Extract the (x, y) coordinate from the center of the cell holding the provided text.  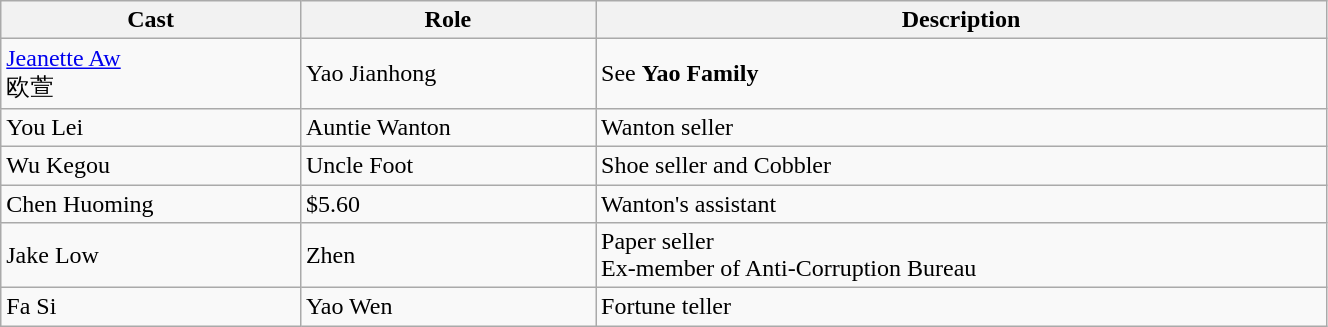
Shoe seller and Cobbler (962, 165)
Wanton's assistant (962, 203)
Fortune teller (962, 307)
$5.60 (448, 203)
Jake Low (151, 256)
Yao Jianhong (448, 74)
Chen Huoming (151, 203)
Role (448, 20)
Zhen (448, 256)
Fa Si (151, 307)
Wu Kegou (151, 165)
Description (962, 20)
Auntie Wanton (448, 127)
Jeanette Aw 欧萱 (151, 74)
Uncle Foot (448, 165)
Yao Wen (448, 307)
See Yao Family (962, 74)
Paper seller Ex-member of Anti-Corruption Bureau (962, 256)
Wanton seller (962, 127)
Cast (151, 20)
You Lei (151, 127)
